Provide the (x, y) coordinate of the cell's center where the given text is located.  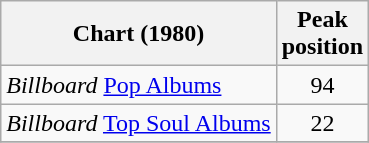
Peakposition (322, 34)
Chart (1980) (138, 34)
22 (322, 123)
Billboard Top Soul Albums (138, 123)
Billboard Pop Albums (138, 85)
94 (322, 85)
